Provide the (X, Y) coordinate of the cell's center where the given text is located.  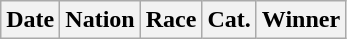
Cat. (229, 20)
Date (30, 20)
Nation (100, 20)
Winner (300, 20)
Race (171, 20)
